Determine the (X, Y) coordinate at the center of the cell enclosing the given text.  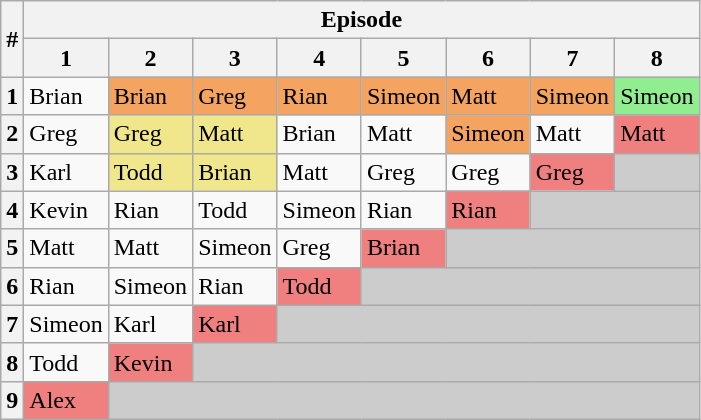
# (12, 39)
Alex (66, 400)
Episode (362, 20)
9 (12, 400)
